Scan for the cell matching the given text and deliver its [x, y] coordinate at center. 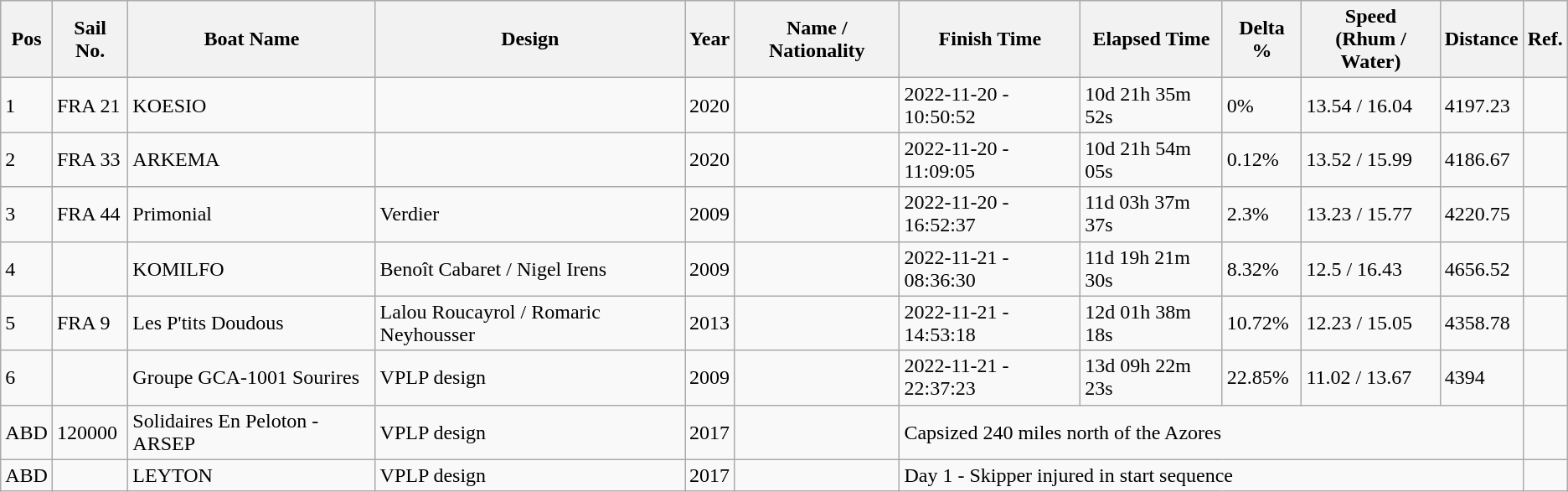
13.23 / 15.77 [1370, 215]
Design [529, 39]
Solidaires En Peloton - ARSEP [251, 432]
6 [27, 377]
Pos [27, 39]
LEYTON [251, 475]
22.85% [1261, 377]
Finish Time [990, 39]
10d 21h 35m 52s [1151, 106]
Primonial [251, 215]
Elapsed Time [1151, 39]
Benoît Cabaret / Nigel Irens [529, 268]
2022-11-20 - 10:50:52 [990, 106]
Distance [1481, 39]
Verdier [529, 215]
2 [27, 159]
10.72% [1261, 324]
Groupe GCA-1001 Sourires [251, 377]
Delta % [1261, 39]
11.02 / 13.67 [1370, 377]
FRA 9 [90, 324]
11d 19h 21m 30s [1151, 268]
11d 03h 37m 37s [1151, 215]
12.5 / 16.43 [1370, 268]
Year [710, 39]
Boat Name [251, 39]
Sail No. [90, 39]
Name / Nationality [818, 39]
Lalou Roucayrol / Romaric Neyhousser [529, 324]
13.52 / 15.99 [1370, 159]
13.54 / 16.04 [1370, 106]
4220.75 [1481, 215]
ARKEMA [251, 159]
2.3% [1261, 215]
KOESIO [251, 106]
0% [1261, 106]
4394 [1481, 377]
Capsized 240 miles north of the Azores [1211, 432]
12d 01h 38m 18s [1151, 324]
FRA 21 [90, 106]
2022-11-21 - 22:37:23 [990, 377]
2013 [710, 324]
Speed(Rhum / Water) [1370, 39]
2022-11-21 - 08:36:30 [990, 268]
FRA 44 [90, 215]
Les P'tits Doudous [251, 324]
4186.67 [1481, 159]
120000 [90, 432]
0.12% [1261, 159]
2022-11-20 - 16:52:37 [990, 215]
12.23 / 15.05 [1370, 324]
5 [27, 324]
Day 1 - Skipper injured in start sequence [1211, 475]
3 [27, 215]
1 [27, 106]
10d 21h 54m 05s [1151, 159]
4197.23 [1481, 106]
2022-11-20 - 11:09:05 [990, 159]
4358.78 [1481, 324]
Ref. [1545, 39]
4 [27, 268]
FRA 33 [90, 159]
13d 09h 22m 23s [1151, 377]
2022-11-21 - 14:53:18 [990, 324]
KOMILFO [251, 268]
4656.52 [1481, 268]
8.32% [1261, 268]
